Scan for the cell matching the given text and deliver its [X, Y] coordinate at center. 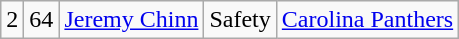
2 [12, 20]
Carolina Panthers [367, 20]
Safety [240, 20]
Jeremy Chinn [132, 20]
64 [42, 20]
